Locate the cell with the specified text and output its [X, Y] center coordinate. 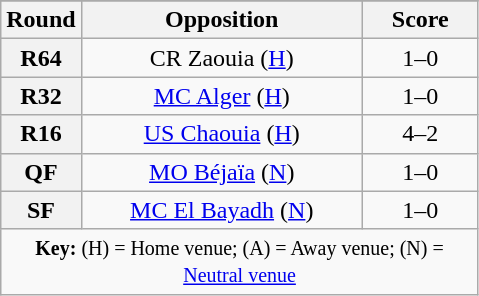
CR Zaouia (H) [222, 58]
QF [41, 172]
MC El Bayadh (N) [222, 210]
R64 [41, 58]
US Chaouia (H) [222, 134]
Key: (H) = Home venue; (A) = Away venue; (N) = Neutral venue [240, 262]
MC Alger (H) [222, 96]
R16 [41, 134]
SF [41, 210]
Opposition [222, 20]
4–2 [420, 134]
Score [420, 20]
Round [41, 20]
MO Béjaïa (N) [222, 172]
R32 [41, 96]
